Return (X, Y) of the center of cell containing provided text 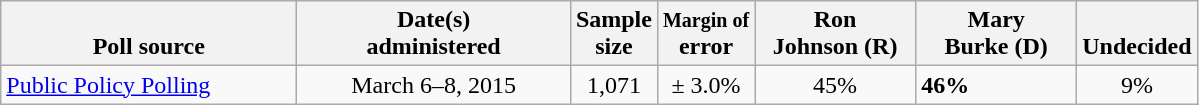
Margin oferror (706, 34)
45% (836, 85)
Undecided (1137, 34)
Samplesize (614, 34)
1,071 (614, 85)
Public Policy Polling (149, 85)
Date(s)administered (434, 34)
9% (1137, 85)
MaryBurke (D) (996, 34)
March 6–8, 2015 (434, 85)
RonJohnson (R) (836, 34)
46% (996, 85)
± 3.0% (706, 85)
Poll source (149, 34)
